Pinpoint the cell where the given text exists, returning its [X, Y] midpoint coordinate. 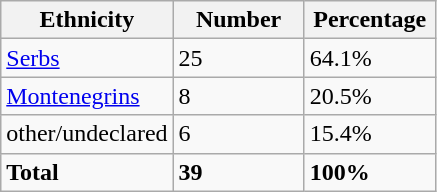
8 [238, 96]
other/undeclared [87, 134]
Montenegrins [87, 96]
Total [87, 172]
Serbs [87, 58]
25 [238, 58]
15.4% [370, 134]
39 [238, 172]
Ethnicity [87, 20]
100% [370, 172]
64.1% [370, 58]
Number [238, 20]
20.5% [370, 96]
Percentage [370, 20]
6 [238, 134]
